Scan for the cell matching the given text and deliver its [X, Y] coordinate at center. 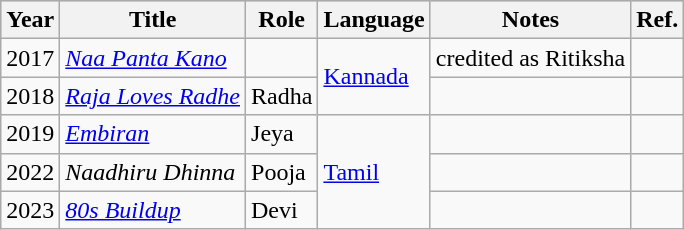
Ref. [658, 20]
Language [374, 20]
Year [30, 20]
Raja Loves Radhe [153, 96]
Role [282, 20]
Devi [282, 210]
2022 [30, 172]
Embiran [153, 134]
Title [153, 20]
80s Buildup [153, 210]
Naa Panta Kano [153, 58]
Notes [530, 20]
Tamil [374, 172]
2018 [30, 96]
credited as Ritiksha [530, 58]
Pooja [282, 172]
Kannada [374, 77]
2017 [30, 58]
Jeya [282, 134]
Radha [282, 96]
2019 [30, 134]
2023 [30, 210]
Naadhiru Dhinna [153, 172]
